Provide the (X, Y) coordinate of the cell's center where the given text is located.  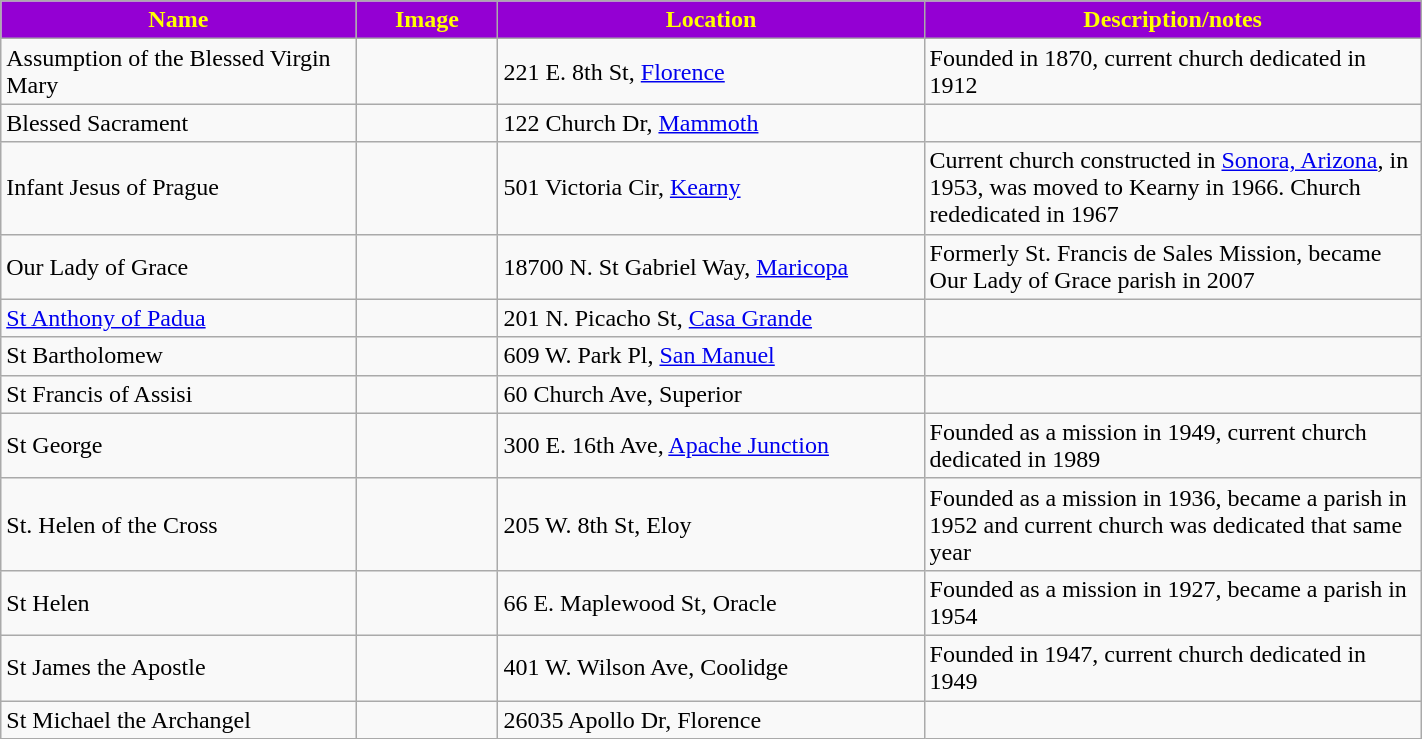
60 Church Ave, Superior (711, 394)
St Helen (178, 602)
Location (711, 20)
Image (427, 20)
St Francis of Assisi (178, 394)
501 Victoria Cir, Kearny (711, 188)
401 W. Wilson Ave, Coolidge (711, 668)
Founded as a mission in 1927, became a parish in 1954 (1172, 602)
Description/notes (1172, 20)
St Bartholomew (178, 356)
205 W. 8th St, Eloy (711, 524)
St. Helen of the Cross (178, 524)
St James the Apostle (178, 668)
221 E. 8th St, Florence (711, 72)
Infant Jesus of Prague (178, 188)
Founded as a mission in 1936, became a parish in 1952 and current church was dedicated that same year (1172, 524)
Formerly St. Francis de Sales Mission, became Our Lady of Grace parish in 2007 (1172, 266)
300 E. 16th Ave, Apache Junction (711, 446)
Founded in 1947, current church dedicated in 1949 (1172, 668)
Founded in 1870, current church dedicated in 1912 (1172, 72)
122 Church Dr, Mammoth (711, 123)
Current church constructed in Sonora, Arizona, in 1953, was moved to Kearny in 1966. Church rededicated in 1967 (1172, 188)
Blessed Sacrament (178, 123)
Assumption of the Blessed Virgin Mary (178, 72)
26035 Apollo Dr, Florence (711, 719)
Founded as a mission in 1949, current church dedicated in 1989 (1172, 446)
St Anthony of Padua (178, 318)
St Michael the Archangel (178, 719)
609 W. Park Pl, San Manuel (711, 356)
Our Lady of Grace (178, 266)
St George (178, 446)
66 E. Maplewood St, Oracle (711, 602)
Name (178, 20)
18700 N. St Gabriel Way, Maricopa (711, 266)
201 N. Picacho St, Casa Grande (711, 318)
